Return the [x, y] coordinate for the center point of the cell that contains the specified text.  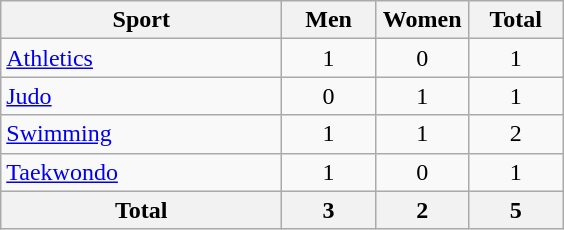
Women [422, 20]
5 [516, 210]
Taekwondo [142, 172]
Men [329, 20]
Sport [142, 20]
Swimming [142, 134]
Judo [142, 96]
3 [329, 210]
Athletics [142, 58]
